Find where the given text appears and provide that cell's center as [x, y] coordinate. 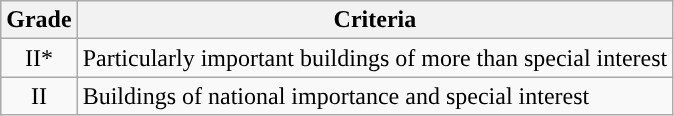
Grade [39, 20]
II* [39, 58]
II [39, 96]
Buildings of national importance and special interest [375, 96]
Particularly important buildings of more than special interest [375, 58]
Criteria [375, 20]
